Search for the cell housing the specified text and yield its [x, y] center coordinate. 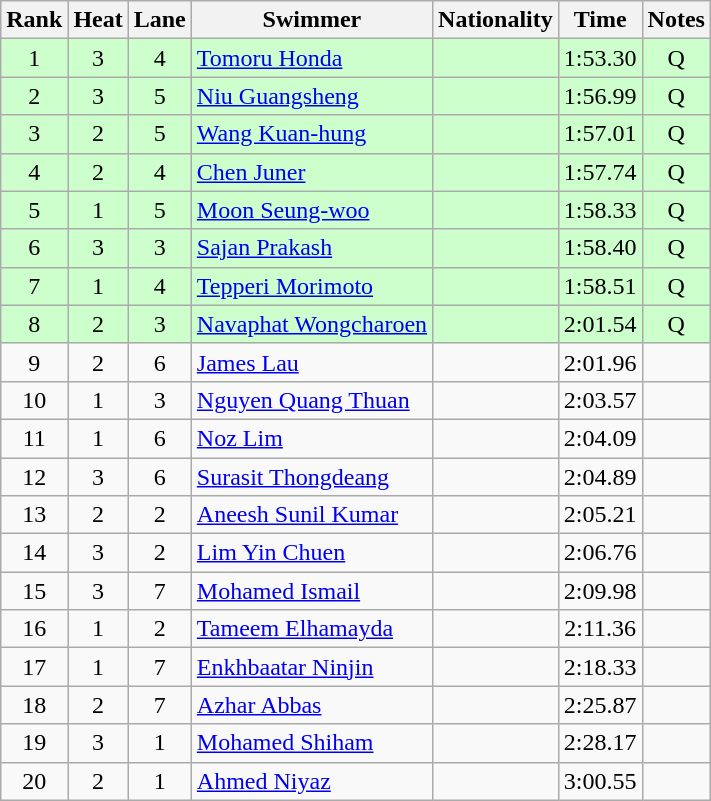
20 [34, 781]
Heat [98, 20]
15 [34, 591]
2:25.87 [600, 705]
1:57.01 [600, 134]
18 [34, 705]
Sajan Prakash [312, 248]
2:28.17 [600, 743]
Lim Yin Chuen [312, 553]
12 [34, 477]
Mohamed Shiham [312, 743]
Aneesh Sunil Kumar [312, 515]
16 [34, 629]
13 [34, 515]
14 [34, 553]
Nationality [496, 20]
Niu Guangsheng [312, 96]
Wang Kuan-hung [312, 134]
Lane [160, 20]
2:03.57 [600, 400]
Noz Lim [312, 438]
8 [34, 324]
Chen Juner [312, 172]
3:00.55 [600, 781]
11 [34, 438]
1:58.51 [600, 286]
Tepperi Morimoto [312, 286]
2:04.09 [600, 438]
2:06.76 [600, 553]
Time [600, 20]
10 [34, 400]
1:53.30 [600, 58]
Rank [34, 20]
James Lau [312, 362]
2:05.21 [600, 515]
2:18.33 [600, 667]
Moon Seung-woo [312, 210]
2:04.89 [600, 477]
Navaphat Wongcharoen [312, 324]
19 [34, 743]
Tomoru Honda [312, 58]
Swimmer [312, 20]
Surasit Thongdeang [312, 477]
Nguyen Quang Thuan [312, 400]
17 [34, 667]
2:01.54 [600, 324]
2:01.96 [600, 362]
1:56.99 [600, 96]
2:11.36 [600, 629]
Ahmed Niyaz [312, 781]
Azhar Abbas [312, 705]
1:57.74 [600, 172]
Notes [676, 20]
1:58.40 [600, 248]
Tameem Elhamayda [312, 629]
2:09.98 [600, 591]
Enkhbaatar Ninjin [312, 667]
9 [34, 362]
Mohamed Ismail [312, 591]
1:58.33 [600, 210]
